Return the (x, y) coordinate for the center point of the cell that contains the specified text.  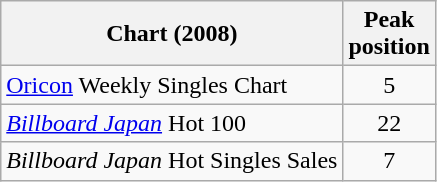
Billboard Japan Hot Singles Sales (172, 161)
Peakposition (389, 34)
5 (389, 85)
Chart (2008) (172, 34)
7 (389, 161)
Billboard Japan Hot 100 (172, 123)
Oricon Weekly Singles Chart (172, 85)
22 (389, 123)
